Capture the cell that displays the provided text and extract its [x, y] central coordinate. 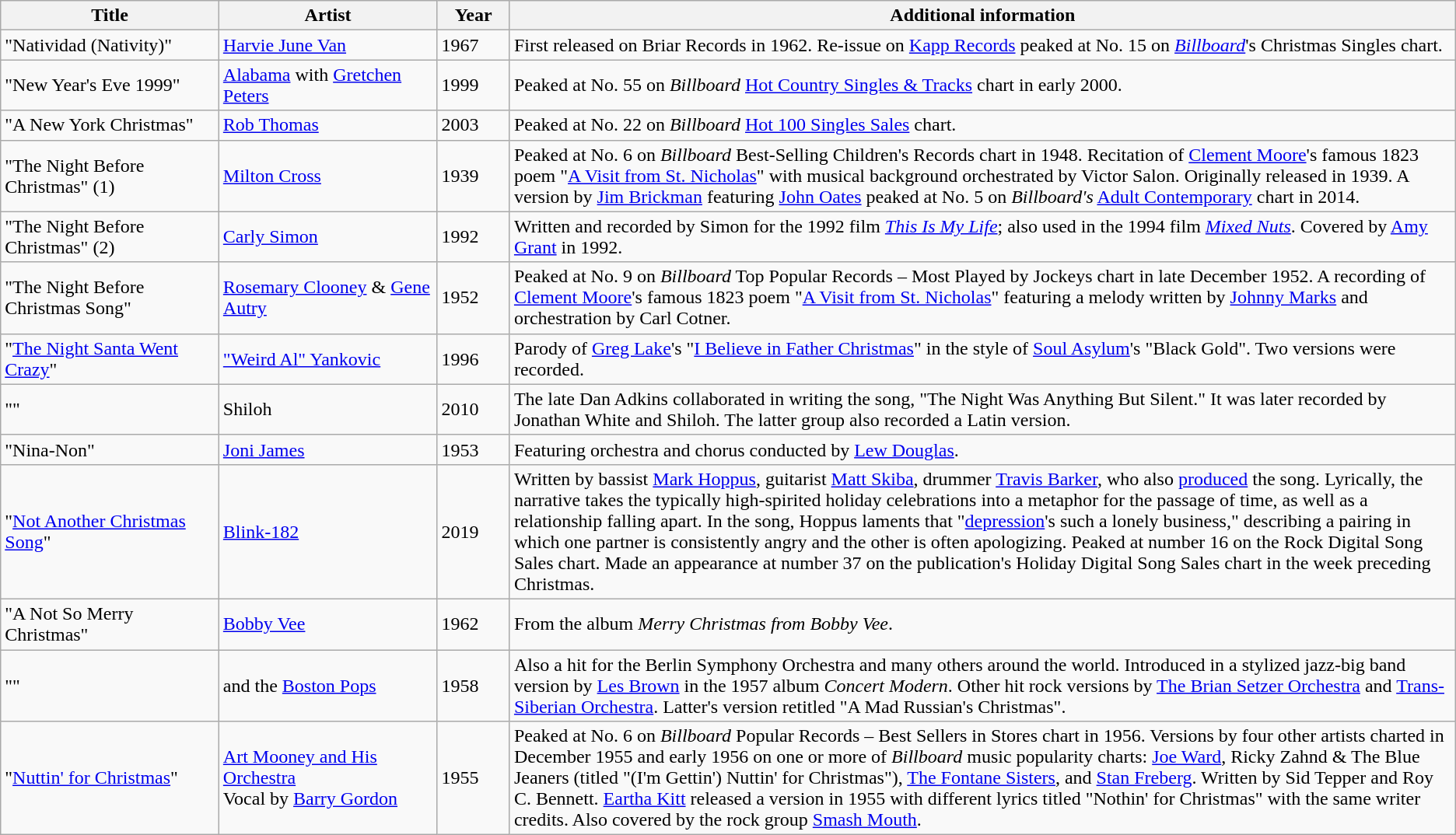
and the Boston Pops [328, 686]
Additional information [982, 16]
Written and recorded by Simon for the 1992 film This Is My Life; also used in the 1994 film Mixed Nuts. Covered by Amy Grant in 1992. [982, 236]
Peaked at No. 22 on Billboard Hot 100 Singles Sales chart. [982, 125]
"The Night Before Christmas" (2) [110, 236]
Joni James [328, 449]
"A New York Christmas" [110, 125]
Harvie June Van [328, 45]
Artist [328, 16]
Shiloh [328, 409]
1955 [474, 778]
"The Night Before Christmas Song" [110, 298]
1996 [474, 359]
Bobby Vee [328, 624]
From the album Merry Christmas from Bobby Vee. [982, 624]
1967 [474, 45]
"A Not So Merry Christmas" [110, 624]
"New Year's Eve 1999" [110, 86]
1958 [474, 686]
1992 [474, 236]
2010 [474, 409]
1939 [474, 176]
"Nina-Non" [110, 449]
"Weird Al" Yankovic [328, 359]
Peaked at No. 55 on Billboard Hot Country Singles & Tracks chart in early 2000. [982, 86]
"Natividad (Nativity)" [110, 45]
Featuring orchestra and chorus conducted by Lew Douglas. [982, 449]
1952 [474, 298]
Rosemary Clooney & Gene Autry [328, 298]
Art Mooney and His OrchestraVocal by Barry Gordon [328, 778]
Carly Simon [328, 236]
"Nuttin' for Christmas" [110, 778]
1953 [474, 449]
1999 [474, 86]
"The Night Santa Went Crazy" [110, 359]
"The Night Before Christmas" (1) [110, 176]
First released on Briar Records in 1962. Re-issue on Kapp Records peaked at No. 15 on Billboard's Christmas Singles chart. [982, 45]
1962 [474, 624]
Alabama with Gretchen Peters [328, 86]
Year [474, 16]
Parody of Greg Lake's "I Believe in Father Christmas" in the style of Soul Asylum's "Black Gold". Two versions were recorded. [982, 359]
Milton Cross [328, 176]
Title [110, 16]
Blink-182 [328, 532]
2003 [474, 125]
2019 [474, 532]
"Not Another Christmas Song" [110, 532]
Rob Thomas [328, 125]
